Detect which cell encompasses the target text, then output its [x, y] center coordinate. 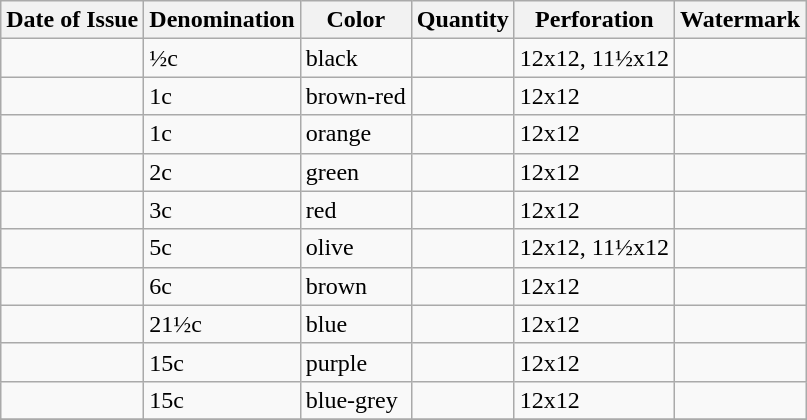
brown-red [356, 96]
21½c [222, 324]
Quantity [462, 20]
Perforation [594, 20]
green [356, 172]
brown [356, 286]
Denomination [222, 20]
2c [222, 172]
blue-grey [356, 400]
½c [222, 58]
blue [356, 324]
Watermark [740, 20]
black [356, 58]
Color [356, 20]
olive [356, 248]
Date of Issue [72, 20]
red [356, 210]
purple [356, 362]
orange [356, 134]
5c [222, 248]
3c [222, 210]
6c [222, 286]
